From the cell containing the given text, extract its center point as (X, Y) coordinate. 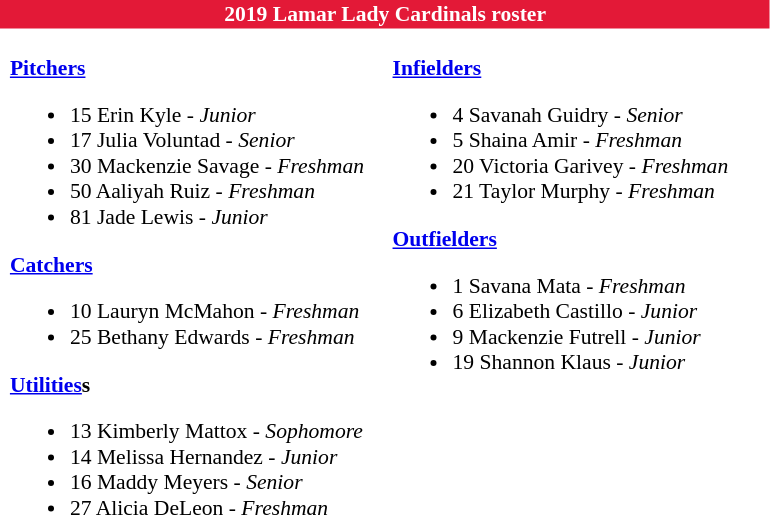
2019 Lamar Lady Cardinals roster (385, 14)
